Extract the [x, y] coordinate from the center of the cell holding the provided text.  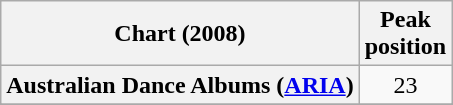
Australian Dance Albums (ARIA) [180, 85]
Chart (2008) [180, 34]
23 [405, 85]
Peakposition [405, 34]
